For the text-containing cell, return its midpoint in [x, y] coordinate format. 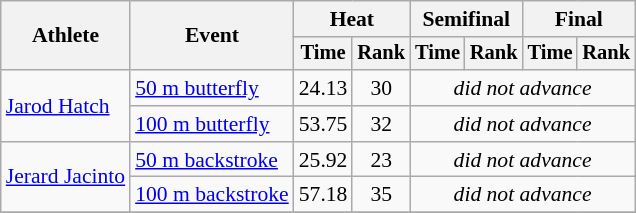
Semifinal [466, 19]
57.18 [324, 195]
100 m backstroke [212, 195]
53.75 [324, 124]
Athlete [66, 36]
30 [381, 88]
24.13 [324, 88]
35 [381, 195]
Jerard Jacinto [66, 178]
Event [212, 36]
50 m backstroke [212, 160]
Jarod Hatch [66, 106]
50 m butterfly [212, 88]
23 [381, 160]
Final [579, 19]
25.92 [324, 160]
32 [381, 124]
Heat [352, 19]
100 m butterfly [212, 124]
